Provide the (X, Y) coordinate of the cell's center where the given text is located.  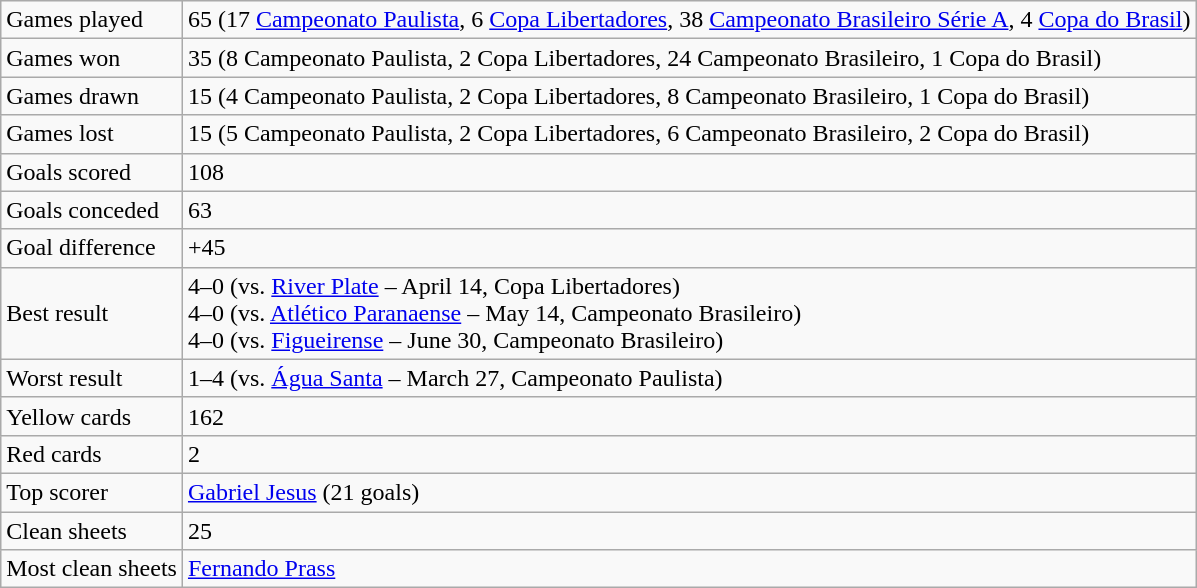
+45 (689, 248)
108 (689, 172)
Red cards (92, 454)
15 (4 Campeonato Paulista, 2 Copa Libertadores, 8 Campeonato Brasileiro, 1 Copa do Brasil) (689, 96)
Games drawn (92, 96)
63 (689, 210)
15 (5 Campeonato Paulista, 2 Copa Libertadores, 6 Campeonato Brasileiro, 2 Copa do Brasil) (689, 134)
35 (8 Campeonato Paulista, 2 Copa Libertadores, 24 Campeonato Brasileiro, 1 Copa do Brasil) (689, 58)
Yellow cards (92, 416)
1–4 (vs. Água Santa – March 27, Campeonato Paulista) (689, 378)
Most clean sheets (92, 569)
Worst result (92, 378)
162 (689, 416)
65 (17 Campeonato Paulista, 6 Copa Libertadores, 38 Campeonato Brasileiro Série A, 4 Copa do Brasil) (689, 20)
Fernando Prass (689, 569)
Games played (92, 20)
2 (689, 454)
Games lost (92, 134)
Top scorer (92, 492)
Best result (92, 313)
Clean sheets (92, 531)
Games won (92, 58)
Gabriel Jesus (21 goals) (689, 492)
25 (689, 531)
Goals scored (92, 172)
Goal difference (92, 248)
Goals conceded (92, 210)
